Search for the cell housing the specified text and yield its (x, y) center coordinate. 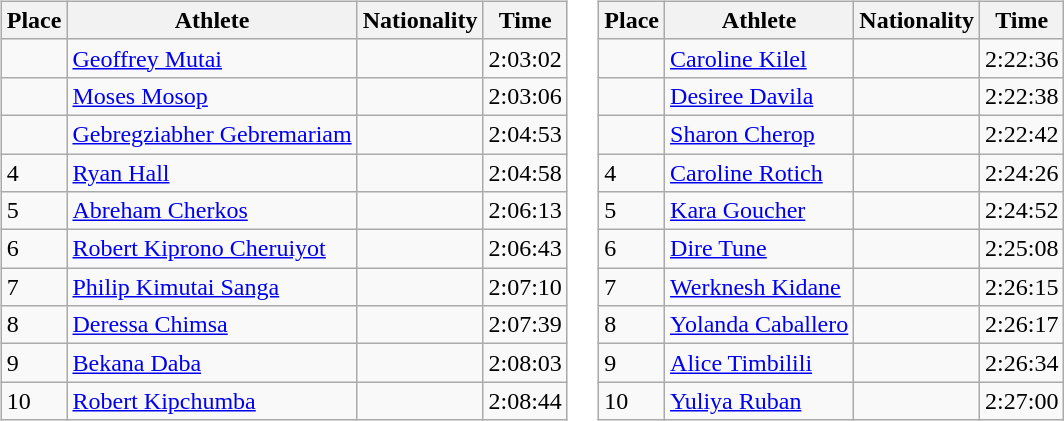
2:24:52 (1022, 211)
2:24:26 (1022, 173)
Kara Goucher (760, 211)
2:03:06 (525, 96)
Alice Timbilili (760, 363)
Dire Tune (760, 249)
2:22:38 (1022, 96)
Abreham Cherkos (212, 211)
Philip Kimutai Sanga (212, 287)
Robert Kipchumba (212, 401)
2:08:03 (525, 363)
Robert Kiprono Cheruiyot (212, 249)
Yuliya Ruban (760, 401)
Gebregziabher Gebremariam (212, 134)
Yolanda Caballero (760, 325)
2:03:02 (525, 58)
2:04:53 (525, 134)
Caroline Rotich (760, 173)
Moses Mosop (212, 96)
2:06:43 (525, 249)
2:08:44 (525, 401)
2:26:34 (1022, 363)
2:27:00 (1022, 401)
Bekana Daba (212, 363)
Geoffrey Mutai (212, 58)
Sharon Cherop (760, 134)
Werknesh Kidane (760, 287)
2:25:08 (1022, 249)
Caroline Kilel (760, 58)
2:22:42 (1022, 134)
2:22:36 (1022, 58)
2:04:58 (525, 173)
Deressa Chimsa (212, 325)
2:07:10 (525, 287)
Desiree Davila (760, 96)
2:06:13 (525, 211)
Ryan Hall (212, 173)
2:07:39 (525, 325)
2:26:17 (1022, 325)
2:26:15 (1022, 287)
